Pinpoint the cell where the given text exists, returning its [x, y] midpoint coordinate. 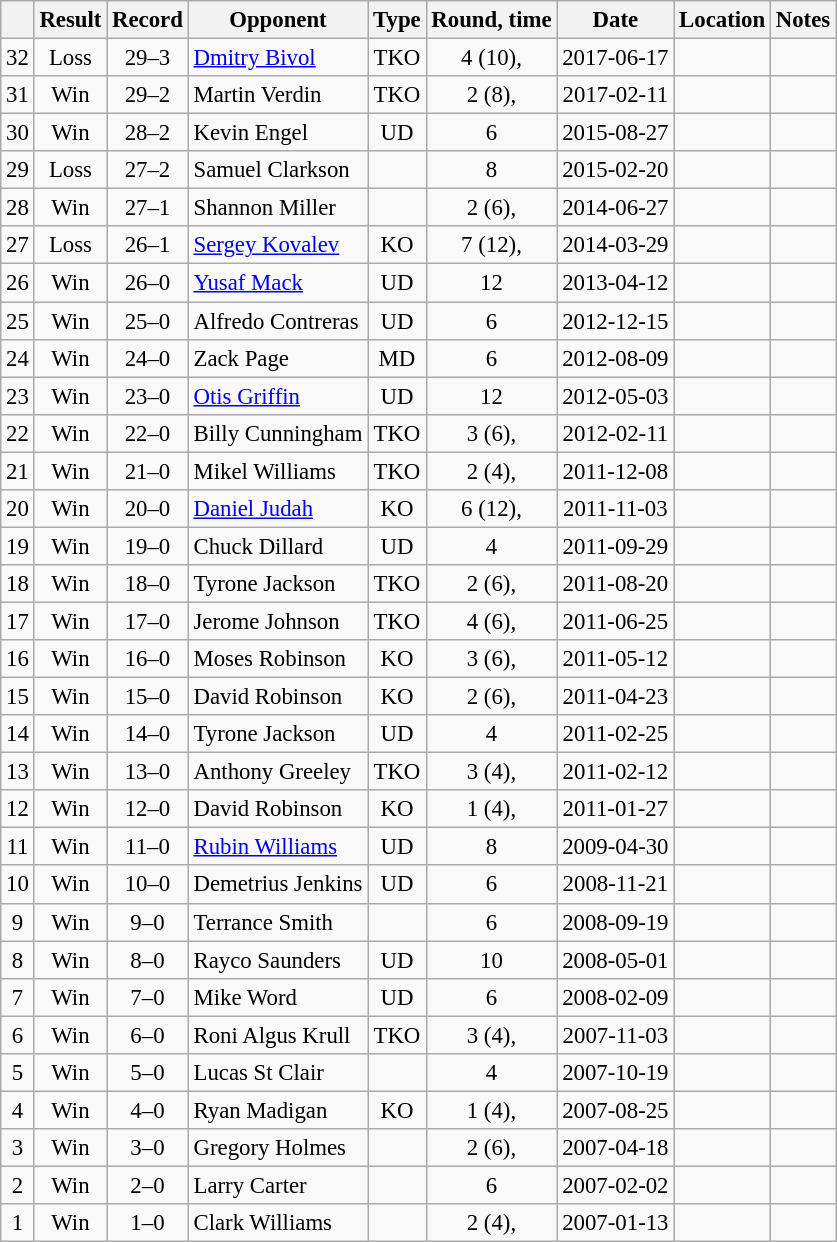
Record [148, 20]
29 [18, 170]
16 [18, 659]
6–0 [148, 1035]
6 (12), [492, 509]
27–1 [148, 208]
Anthony Greeley [278, 772]
2–0 [148, 1185]
25–0 [148, 321]
18 [18, 584]
Zack Page [278, 358]
1–0 [148, 1223]
14–0 [148, 734]
2011-02-25 [616, 734]
25 [18, 321]
2011-12-08 [616, 471]
20–0 [148, 509]
2007-10-19 [616, 1073]
2015-02-20 [616, 170]
Jerome Johnson [278, 621]
Opponent [278, 20]
28 [18, 208]
2015-08-27 [616, 133]
Moses Robinson [278, 659]
16–0 [148, 659]
21–0 [148, 471]
2017-06-17 [616, 58]
2008-02-09 [616, 997]
26–0 [148, 283]
3 [18, 1148]
1 [18, 1223]
7–0 [148, 997]
Chuck Dillard [278, 546]
4 (10), [492, 58]
2011-02-12 [616, 772]
2011-05-12 [616, 659]
22–0 [148, 433]
26 [18, 283]
2009-04-30 [616, 847]
2007-08-25 [616, 1110]
13 [18, 772]
13–0 [148, 772]
22 [18, 433]
Lucas St Clair [278, 1073]
31 [18, 95]
28–2 [148, 133]
Date [616, 20]
32 [18, 58]
11 [18, 847]
19–0 [148, 546]
Yusaf Mack [278, 283]
Notes [802, 20]
4–0 [148, 1110]
Martin Verdin [278, 95]
5–0 [148, 1073]
Clark Williams [278, 1223]
29–3 [148, 58]
Mike Word [278, 997]
30 [18, 133]
Daniel Judah [278, 509]
2011-04-23 [616, 697]
2011-08-20 [616, 584]
Samuel Clarkson [278, 170]
Result [70, 20]
2017-02-11 [616, 95]
14 [18, 734]
21 [18, 471]
Billy Cunningham [278, 433]
20 [18, 509]
27 [18, 245]
Shannon Miller [278, 208]
10–0 [148, 885]
Sergey Kovalev [278, 245]
Larry Carter [278, 1185]
Demetrius Jenkins [278, 885]
4 (6), [492, 621]
9 [18, 922]
Kevin Engel [278, 133]
23–0 [148, 396]
Roni Algus Krull [278, 1035]
2014-03-29 [616, 245]
2 [18, 1185]
2008-11-21 [616, 885]
2007-11-03 [616, 1035]
15–0 [148, 697]
2007-04-18 [616, 1148]
MD [397, 358]
24–0 [148, 358]
19 [18, 546]
8–0 [148, 960]
7 [18, 997]
9–0 [148, 922]
7 (12), [492, 245]
2008-09-19 [616, 922]
2011-09-29 [616, 546]
Rayco Saunders [278, 960]
23 [18, 396]
2013-04-12 [616, 283]
2008-05-01 [616, 960]
Round, time [492, 20]
3–0 [148, 1148]
2011-06-25 [616, 621]
17 [18, 621]
5 [18, 1073]
Otis Griffin [278, 396]
2007-01-13 [616, 1223]
18–0 [148, 584]
Alfredo Contreras [278, 321]
Terrance Smith [278, 922]
Mikel Williams [278, 471]
15 [18, 697]
Gregory Holmes [278, 1148]
2012-08-09 [616, 358]
11–0 [148, 847]
17–0 [148, 621]
29–2 [148, 95]
2 (8), [492, 95]
Location [722, 20]
Rubin Williams [278, 847]
26–1 [148, 245]
2007-02-02 [616, 1185]
2011-11-03 [616, 509]
12–0 [148, 809]
24 [18, 358]
2011-01-27 [616, 809]
Ryan Madigan [278, 1110]
2014-06-27 [616, 208]
2012-05-03 [616, 396]
2012-12-15 [616, 321]
27–2 [148, 170]
Dmitry Bivol [278, 58]
Type [397, 20]
2012-02-11 [616, 433]
